Determine the [x, y] coordinate at the center of the cell enclosing the given text.  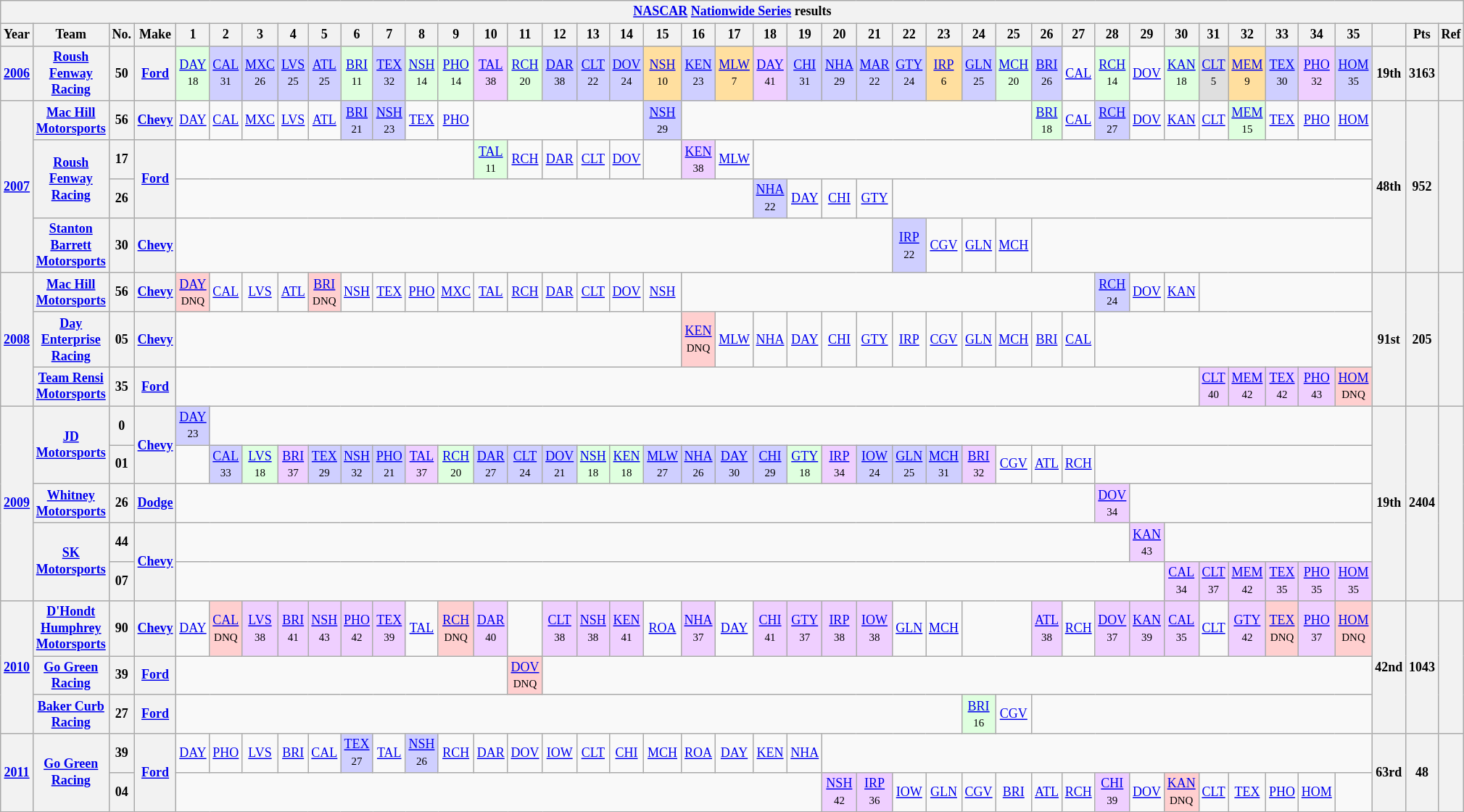
KAN43 [1147, 542]
5 [325, 35]
DAR40 [490, 628]
Ref [1451, 35]
Make [155, 35]
TAL37 [422, 465]
33 [1282, 35]
20 [840, 35]
13 [593, 35]
BRI18 [1047, 120]
50 [122, 73]
CAL34 [1181, 581]
21 [874, 35]
6 [357, 35]
01 [122, 465]
2009 [17, 503]
BRIDNQ [325, 292]
CHI31 [805, 73]
DOV24 [626, 73]
PHO21 [389, 465]
TEX27 [357, 753]
Team [71, 35]
CLT38 [560, 628]
RCH24 [1112, 292]
Year [17, 35]
DOV34 [1112, 503]
KEN41 [626, 628]
NSH32 [357, 465]
GTY42 [1247, 628]
BRI32 [979, 465]
PHO14 [456, 73]
CHI29 [770, 465]
TEXDNQ [1282, 628]
4 [293, 35]
05 [122, 339]
MAR22 [874, 73]
D'Hondt Humphrey Motorsports [71, 628]
LVS18 [260, 465]
NSH38 [593, 628]
DOVDNQ [525, 675]
DAR27 [490, 465]
KEN38 [698, 159]
MXC26 [260, 73]
JD Motorsports [71, 445]
2011 [17, 773]
9 [456, 35]
PHO43 [1317, 386]
22 [909, 35]
RCH14 [1112, 73]
NSH26 [422, 753]
DOV21 [560, 465]
MCH31 [944, 465]
29 [1147, 35]
2006 [17, 73]
PHO37 [1317, 628]
Stanton Barrett Motorsports [71, 245]
IOW24 [874, 465]
PHO35 [1317, 581]
CHI39 [1112, 792]
DAY23 [193, 426]
44 [122, 542]
NHA29 [840, 73]
TEX32 [389, 73]
42nd [1389, 667]
IRP [909, 339]
RCHDNQ [456, 628]
DOV37 [1112, 628]
DAR38 [560, 73]
Day Enterprise Racing [71, 339]
63rd [1389, 773]
CHI41 [770, 628]
IRP38 [840, 628]
28 [1112, 35]
PHO32 [1317, 73]
2010 [17, 667]
NSH14 [422, 73]
KANDNQ [1181, 792]
RCH27 [1112, 120]
LVS25 [293, 73]
KAN18 [1181, 73]
CALDNQ [226, 628]
CAL35 [1181, 628]
MCH20 [1014, 73]
ATL38 [1047, 628]
NHA22 [770, 199]
0 [122, 426]
TEX39 [389, 628]
CAL33 [226, 465]
IRP22 [909, 245]
NSH29 [663, 120]
BRI16 [979, 714]
CLT40 [1214, 386]
90 [122, 628]
7 [389, 35]
8 [422, 35]
NHA37 [698, 628]
NASCAR Nationwide Series results [732, 12]
GTY24 [909, 73]
MLW27 [663, 465]
GTY18 [805, 465]
CLT5 [1214, 73]
NHA26 [698, 465]
48th [1389, 187]
MLW7 [734, 73]
TAL38 [490, 73]
TEX30 [1282, 73]
GTY37 [805, 628]
KEN23 [698, 73]
Baker Curb Racing [71, 714]
18 [770, 35]
TEX35 [1282, 581]
2007 [17, 187]
48 [1423, 773]
TEX29 [325, 465]
BRI26 [1047, 73]
12 [560, 35]
MEM9 [1247, 73]
CLT37 [1214, 581]
KEN [770, 753]
CLT24 [525, 465]
04 [122, 792]
IRP6 [944, 73]
19 [805, 35]
IRP34 [840, 465]
NSH10 [663, 73]
25 [1014, 35]
NSH43 [325, 628]
952 [1423, 187]
31 [1214, 35]
DAYDNQ [193, 292]
TEX42 [1282, 386]
DAY41 [770, 73]
KENDNQ [698, 339]
LVS38 [260, 628]
1043 [1423, 667]
3163 [1423, 73]
KEN18 [626, 465]
IRP36 [874, 792]
DAY30 [734, 465]
1 [193, 35]
IOW38 [874, 628]
CAL31 [226, 73]
07 [122, 581]
MEM15 [1247, 120]
ATL25 [325, 73]
2 [226, 35]
KAN39 [1147, 628]
91st [1389, 339]
2404 [1423, 503]
11 [525, 35]
32 [1247, 35]
16 [698, 35]
BRI21 [357, 120]
BRI37 [293, 465]
No. [122, 35]
24 [979, 35]
NSH18 [593, 465]
205 [1423, 339]
Team Rensi Motorsports [71, 386]
3 [260, 35]
10 [490, 35]
DAY18 [193, 73]
Dodge [155, 503]
BRI11 [357, 73]
NSH42 [840, 792]
23 [944, 35]
CLT22 [593, 73]
BRI41 [293, 628]
PHO42 [357, 628]
2008 [17, 339]
34 [1317, 35]
Whitney Motorsports [71, 503]
TAL11 [490, 159]
NSH23 [389, 120]
Pts [1423, 35]
15 [663, 35]
SK Motorsports [71, 561]
14 [626, 35]
